From the cell containing the given text, extract its center point as [X, Y] coordinate. 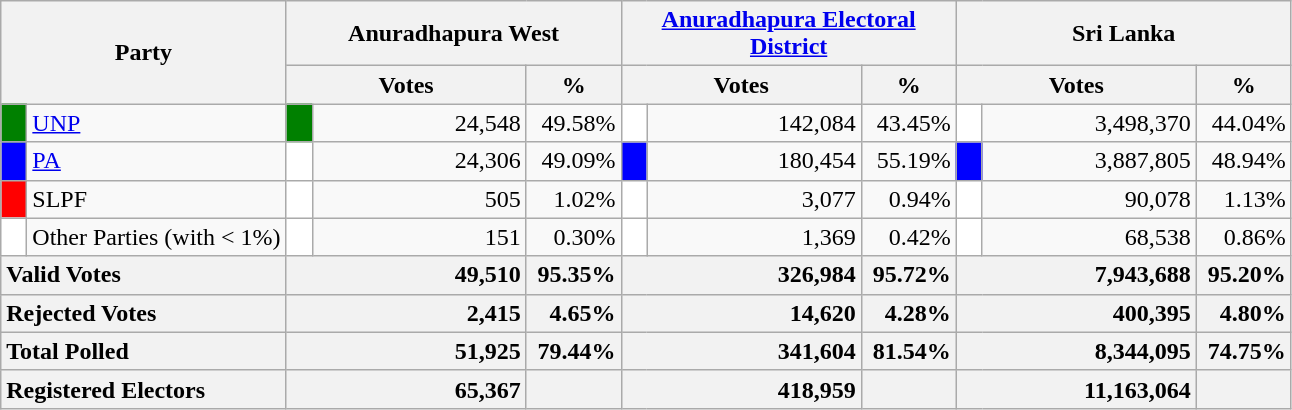
Anuradhapura Electoral District [788, 34]
Other Parties (with < 1%) [156, 237]
Total Polled [144, 351]
55.19% [908, 161]
95.35% [574, 275]
65,367 [406, 389]
4.28% [908, 313]
11,163,064 [1076, 389]
Registered Electors [144, 389]
SLPF [156, 199]
79.44% [574, 351]
180,454 [754, 161]
49,510 [406, 275]
49.58% [574, 123]
4.80% [1244, 313]
1,369 [754, 237]
24,306 [419, 161]
49.09% [574, 161]
68,538 [1089, 237]
142,084 [754, 123]
24,548 [419, 123]
Sri Lanka [1124, 34]
1.02% [574, 199]
51,925 [406, 351]
95.20% [1244, 275]
Party [144, 52]
95.72% [908, 275]
151 [419, 237]
90,078 [1089, 199]
74.75% [1244, 351]
44.04% [1244, 123]
2,415 [406, 313]
81.54% [908, 351]
0.42% [908, 237]
0.86% [1244, 237]
341,604 [741, 351]
0.30% [574, 237]
8,344,095 [1076, 351]
7,943,688 [1076, 275]
48.94% [1244, 161]
4.65% [574, 313]
3,077 [754, 199]
14,620 [741, 313]
PA [156, 161]
418,959 [741, 389]
0.94% [908, 199]
326,984 [741, 275]
400,395 [1076, 313]
3,498,370 [1089, 123]
3,887,805 [1089, 161]
Valid Votes [144, 275]
Rejected Votes [144, 313]
1.13% [1244, 199]
505 [419, 199]
43.45% [908, 123]
UNP [156, 123]
Anuradhapura West [454, 34]
